Provide the (x, y) coordinate of the cell's center where the given text is located.  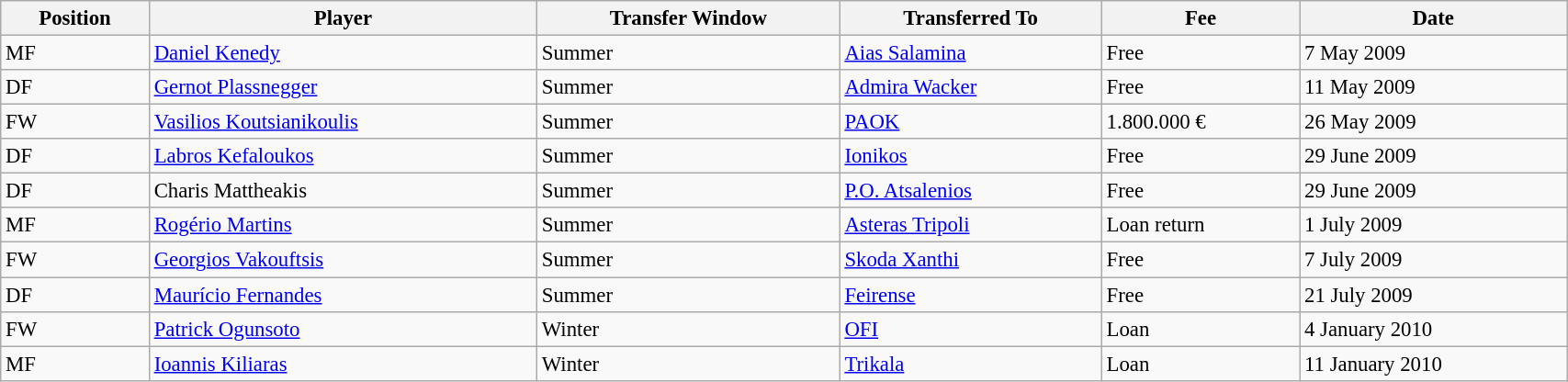
7 May 2009 (1433, 53)
Georgios Vakouftsis (343, 260)
1 July 2009 (1433, 225)
Labros Kefaloukos (343, 156)
OFI (970, 329)
1.800.000 € (1200, 122)
Daniel Kenedy (343, 53)
Rogério Martins (343, 225)
Loan return (1200, 225)
P.O. Atsalenios (970, 191)
Patrick Ogunsoto (343, 329)
Transfer Window (688, 18)
Position (75, 18)
Player (343, 18)
Asteras Tripoli (970, 225)
Transferred To (970, 18)
Ioannis Kiliaras (343, 364)
Aias Salamina (970, 53)
Skoda Xanthi (970, 260)
Feirense (970, 295)
Gernot Plassnegger (343, 87)
Trikala (970, 364)
Date (1433, 18)
Ionikos (970, 156)
11 January 2010 (1433, 364)
Vasilios Koutsianikoulis (343, 122)
7 July 2009 (1433, 260)
Charis Mattheakis (343, 191)
11 May 2009 (1433, 87)
PAOK (970, 122)
26 May 2009 (1433, 122)
Fee (1200, 18)
Maurício Fernandes (343, 295)
Admira Wacker (970, 87)
4 January 2010 (1433, 329)
21 July 2009 (1433, 295)
